Determine the [X, Y] coordinate at the center of the cell enclosing the given text.  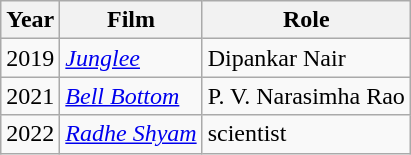
2022 [30, 134]
scientist [306, 134]
Bell Bottom [131, 96]
Radhe Shyam [131, 134]
Year [30, 20]
2021 [30, 96]
Film [131, 20]
2019 [30, 58]
Dipankar Nair [306, 58]
P. V. Narasimha Rao [306, 96]
Role [306, 20]
Junglee [131, 58]
